Detect which cell encompasses the target text, then output its [X, Y] center coordinate. 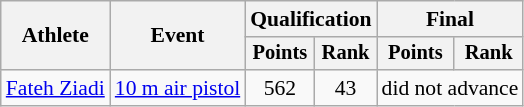
10 m air pistol [178, 88]
43 [346, 88]
562 [280, 88]
Final [450, 19]
Athlete [56, 36]
Event [178, 36]
Qualification [310, 19]
did not advance [450, 88]
Fateh Ziadi [56, 88]
